Capture the cell that displays the provided text and extract its (x, y) central coordinate. 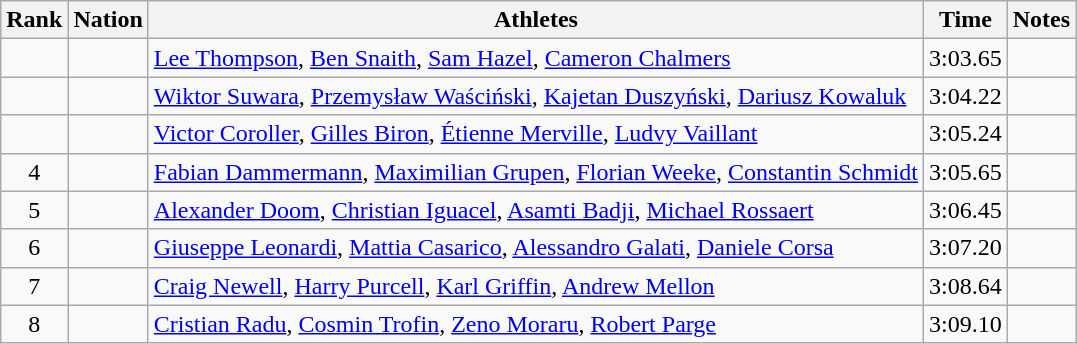
Giuseppe Leonardi, Mattia Casarico, Alessandro Galati, Daniele Corsa (536, 248)
Wiktor Suwara, Przemysław Waściński, Kajetan Duszyński, Dariusz Kowaluk (536, 96)
4 (34, 172)
Athletes (536, 20)
3:04.22 (966, 96)
Nation (108, 20)
3:05.24 (966, 134)
3:03.65 (966, 58)
Time (966, 20)
Craig Newell, Harry Purcell, Karl Griffin, Andrew Mellon (536, 286)
Fabian Dammermann, Maximilian Grupen, Florian Weeke, Constantin Schmidt (536, 172)
Rank (34, 20)
3:06.45 (966, 210)
8 (34, 324)
3:09.10 (966, 324)
Lee Thompson, Ben Snaith, Sam Hazel, Cameron Chalmers (536, 58)
6 (34, 248)
Cristian Radu, Cosmin Trofin, Zeno Moraru, Robert Parge (536, 324)
3:07.20 (966, 248)
3:08.64 (966, 286)
Alexander Doom, Christian Iguacel, Asamti Badji, Michael Rossaert (536, 210)
Notes (1041, 20)
7 (34, 286)
5 (34, 210)
3:05.65 (966, 172)
Victor Coroller, Gilles Biron, Étienne Merville, Ludvy Vaillant (536, 134)
